Output the [x, y] coordinate of the center of the cell containing the given text.  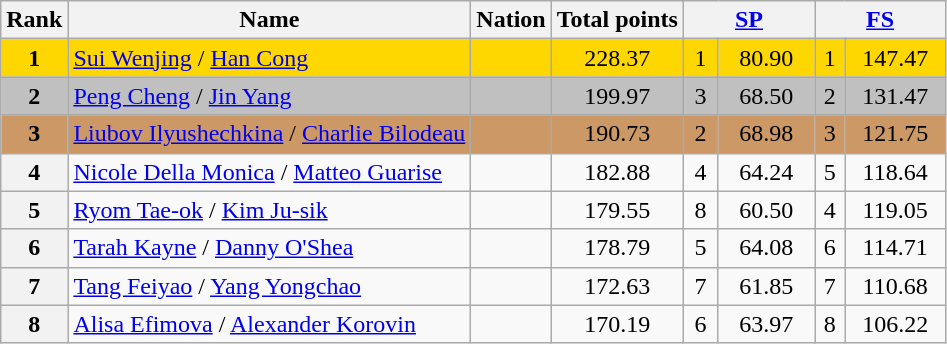
114.71 [896, 248]
Nation [511, 20]
Sui Wenjing / Han Cong [270, 58]
199.97 [617, 96]
60.50 [766, 210]
190.73 [617, 134]
Rank [34, 20]
106.22 [896, 324]
121.75 [896, 134]
172.63 [617, 286]
147.47 [896, 58]
Ryom Tae-ok / Kim Ju-sik [270, 210]
131.47 [896, 96]
FS [880, 20]
63.97 [766, 324]
80.90 [766, 58]
64.24 [766, 172]
182.88 [617, 172]
Name [270, 20]
Peng Cheng / Jin Yang [270, 96]
119.05 [896, 210]
64.08 [766, 248]
Total points [617, 20]
Nicole Della Monica / Matteo Guarise [270, 172]
68.98 [766, 134]
118.64 [896, 172]
170.19 [617, 324]
228.37 [617, 58]
179.55 [617, 210]
178.79 [617, 248]
Tarah Kayne / Danny O'Shea [270, 248]
61.85 [766, 286]
Liubov Ilyushechkina / Charlie Bilodeau [270, 134]
SP [748, 20]
Alisa Efimova / Alexander Korovin [270, 324]
110.68 [896, 286]
68.50 [766, 96]
Tang Feiyao / Yang Yongchao [270, 286]
